Provide the (X, Y) coordinate of the cell's center where the given text is located.  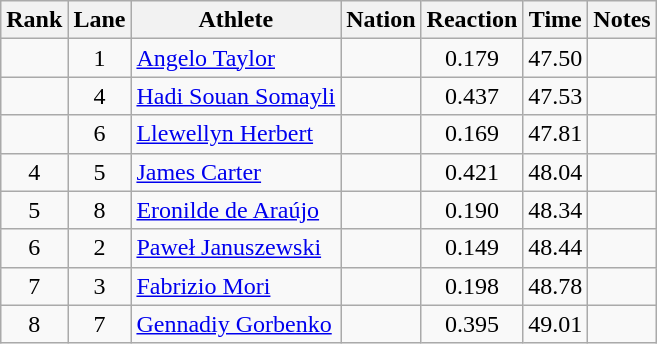
48.78 (556, 286)
47.81 (556, 134)
Time (556, 20)
0.395 (472, 324)
Hadi Souan Somayli (236, 96)
0.437 (472, 96)
0.190 (472, 210)
2 (100, 248)
1 (100, 58)
Reaction (472, 20)
3 (100, 286)
Eronilde de Araújo (236, 210)
48.44 (556, 248)
0.149 (472, 248)
48.34 (556, 210)
Fabrizio Mori (236, 286)
49.01 (556, 324)
Rank (34, 20)
0.179 (472, 58)
Llewellyn Herbert (236, 134)
47.53 (556, 96)
47.50 (556, 58)
Athlete (236, 20)
Angelo Taylor (236, 58)
Lane (100, 20)
0.421 (472, 172)
0.198 (472, 286)
48.04 (556, 172)
James Carter (236, 172)
Paweł Januszewski (236, 248)
Notes (622, 20)
Gennadiy Gorbenko (236, 324)
Nation (381, 20)
0.169 (472, 134)
